Output the [X, Y] coordinate of the center of the cell containing the given text.  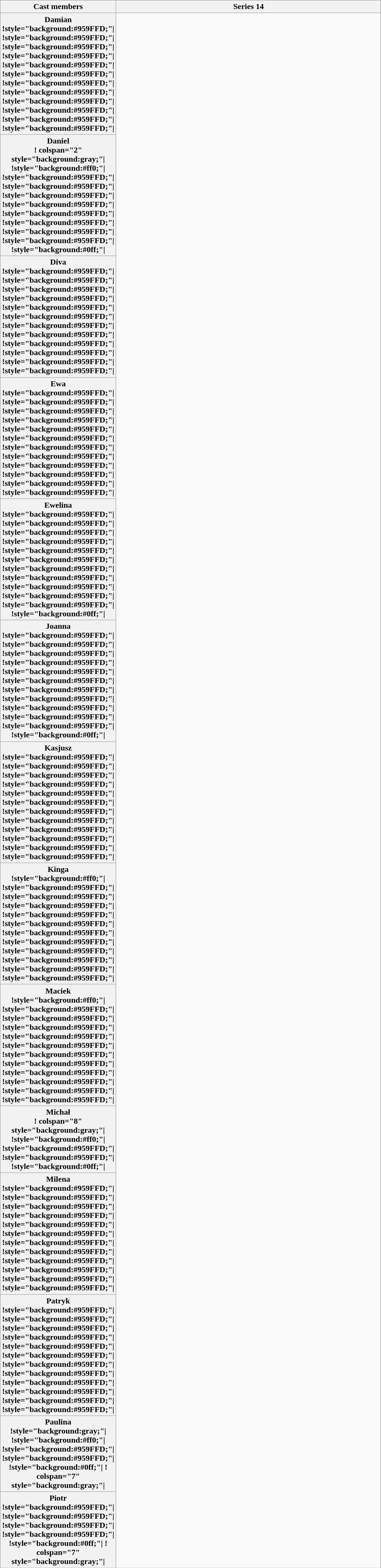
Cast members [58, 7]
Series 14 [249, 7]
